Output the [x, y] coordinate of the center of the cell containing the given text.  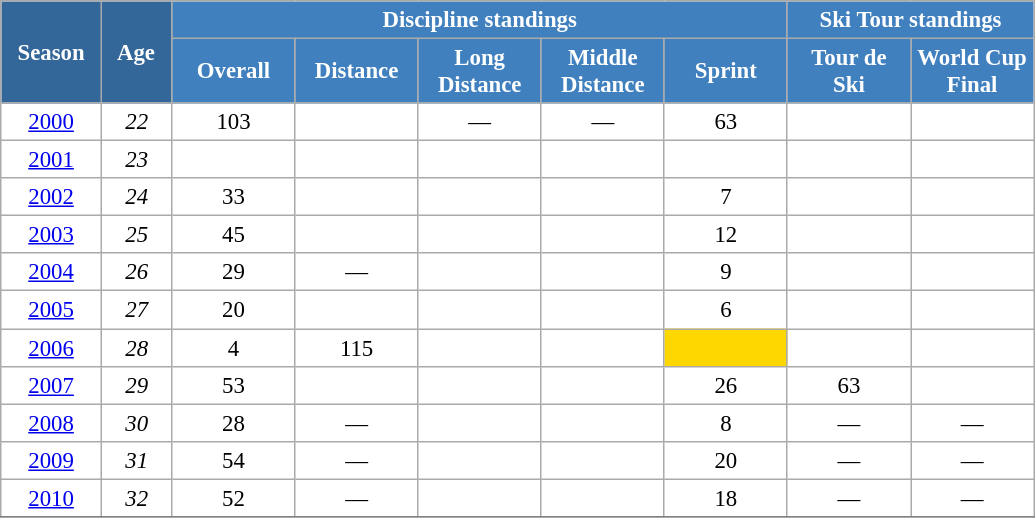
2006 [52, 348]
World CupFinal [972, 72]
2003 [52, 235]
2000 [52, 122]
Tour deSki [848, 72]
33 [234, 197]
Discipline standings [480, 20]
18 [726, 498]
Sprint [726, 72]
31 [136, 460]
Distance [356, 72]
8 [726, 423]
2001 [52, 160]
Ski Tour standings [910, 20]
2005 [52, 310]
45 [234, 235]
Season [52, 52]
6 [726, 310]
24 [136, 197]
115 [356, 348]
Middle Distance [602, 72]
32 [136, 498]
22 [136, 122]
30 [136, 423]
Age [136, 52]
Overall [234, 72]
12 [726, 235]
2004 [52, 273]
2007 [52, 385]
2009 [52, 460]
103 [234, 122]
25 [136, 235]
2002 [52, 197]
54 [234, 460]
7 [726, 197]
Long Distance [480, 72]
53 [234, 385]
23 [136, 160]
52 [234, 498]
2008 [52, 423]
4 [234, 348]
27 [136, 310]
9 [726, 273]
2010 [52, 498]
